Return the (X, Y) coordinate for the center point of the cell that contains the specified text.  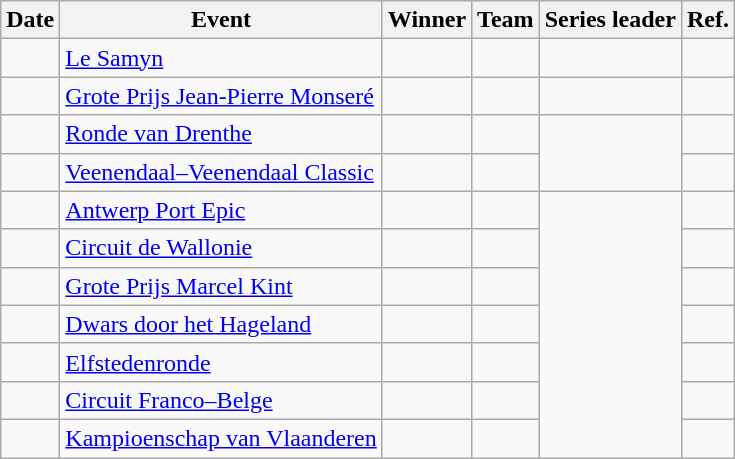
Dwars door het Hageland (221, 324)
Event (221, 20)
Ref. (708, 20)
Grote Prijs Marcel Kint (221, 286)
Grote Prijs Jean-Pierre Monseré (221, 96)
Antwerp Port Epic (221, 210)
Series leader (610, 20)
Le Samyn (221, 58)
Elfstedenronde (221, 362)
Circuit de Wallonie (221, 248)
Circuit Franco–Belge (221, 400)
Winner (426, 20)
Ronde van Drenthe (221, 134)
Team (506, 20)
Date (30, 20)
Veenendaal–Veenendaal Classic (221, 172)
Kampioenschap van Vlaanderen (221, 438)
